Return the (X, Y) coordinate for the center point of the cell that contains the specified text.  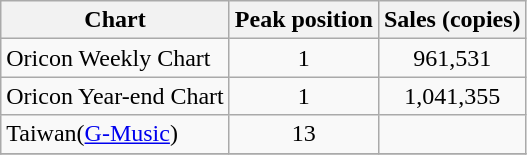
Oricon Weekly Chart (116, 58)
Taiwan(G-Music) (116, 134)
Sales (copies) (452, 20)
1,041,355 (452, 96)
Oricon Year-end Chart (116, 96)
13 (304, 134)
Peak position (304, 20)
961,531 (452, 58)
Chart (116, 20)
